Return the [X, Y] coordinate for the center point of the cell that contains the specified text.  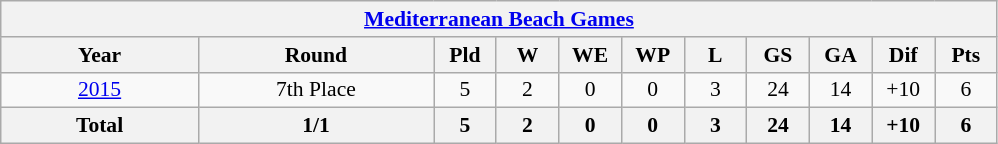
Pld [466, 55]
Dif [904, 55]
GS [778, 55]
WP [652, 55]
7th Place [316, 90]
Pts [966, 55]
Mediterranean Beach Games [499, 19]
2015 [100, 90]
W [528, 55]
1/1 [316, 126]
Year [100, 55]
WE [590, 55]
GA [840, 55]
L [716, 55]
Round [316, 55]
Total [100, 126]
